Output the [X, Y] coordinate of the center of the cell containing the given text.  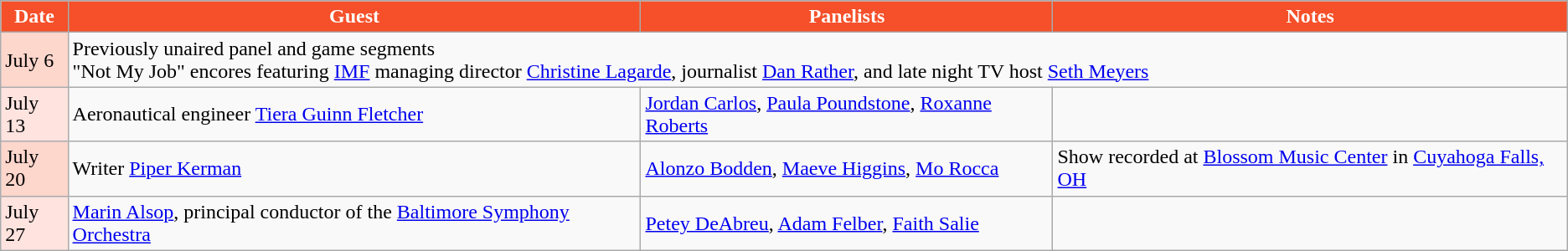
July 6 [34, 60]
Aeronautical engineer Tiera Guinn Fletcher [354, 114]
Notes [1310, 17]
Alonzo Bodden, Maeve Higgins, Mo Rocca [847, 169]
Date [34, 17]
Writer Piper Kerman [354, 169]
Petey DeAbreu, Adam Felber, Faith Salie [847, 223]
Panelists [847, 17]
Jordan Carlos, Paula Poundstone, Roxanne Roberts [847, 114]
July 27 [34, 223]
Guest [354, 17]
July 20 [34, 169]
Show recorded at Blossom Music Center in Cuyahoga Falls, OH [1310, 169]
Marin Alsop, principal conductor of the Baltimore Symphony Orchestra [354, 223]
July 13 [34, 114]
